Return (X, Y) of the center of cell containing provided text 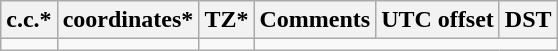
TZ* (226, 20)
DST (528, 20)
UTC offset (438, 20)
Comments (315, 20)
c.c.* (29, 20)
coordinates* (128, 20)
